Return (x, y) of the center of cell containing provided text 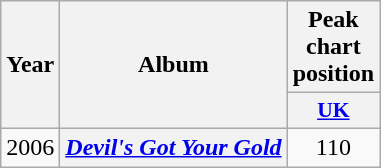
110 (333, 147)
Peak chart position (333, 47)
Year (30, 65)
2006 (30, 147)
Devil's Got Your Gold (174, 147)
Album (174, 65)
UK (333, 111)
